Extract the (X, Y) coordinate from the center of the cell holding the provided text.  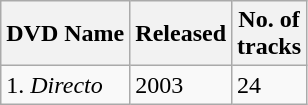
1. Directo (66, 85)
DVD Name (66, 34)
No. of tracks (270, 34)
Released (181, 34)
24 (270, 85)
2003 (181, 85)
